For the text-containing cell, return its midpoint in (X, Y) coordinate format. 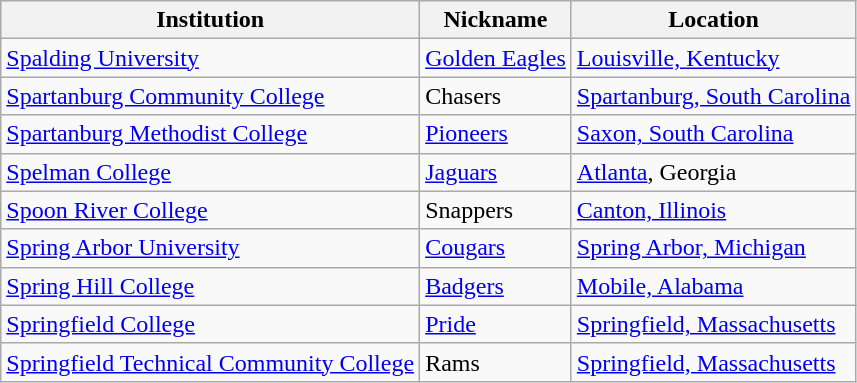
Chasers (496, 96)
Spelman College (210, 172)
Snappers (496, 210)
Spalding University (210, 58)
Cougars (496, 248)
Rams (496, 362)
Mobile, Alabama (714, 286)
Spring Arbor University (210, 248)
Institution (210, 20)
Spoon River College (210, 210)
Spartanburg, South Carolina (714, 96)
Pride (496, 324)
Spartanburg Methodist College (210, 134)
Springfield College (210, 324)
Nickname (496, 20)
Saxon, South Carolina (714, 134)
Pioneers (496, 134)
Spring Arbor, Michigan (714, 248)
Spring Hill College (210, 286)
Badgers (496, 286)
Golden Eagles (496, 58)
Louisville, Kentucky (714, 58)
Spartanburg Community College (210, 96)
Atlanta, Georgia (714, 172)
Canton, Illinois (714, 210)
Springfield Technical Community College (210, 362)
Location (714, 20)
Jaguars (496, 172)
